From the cell containing the given text, extract its center point as (x, y) coordinate. 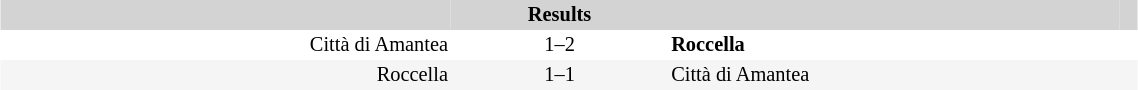
1–1 (560, 75)
Results (560, 15)
1–2 (560, 45)
